For the text-containing cell, return its midpoint in [x, y] coordinate format. 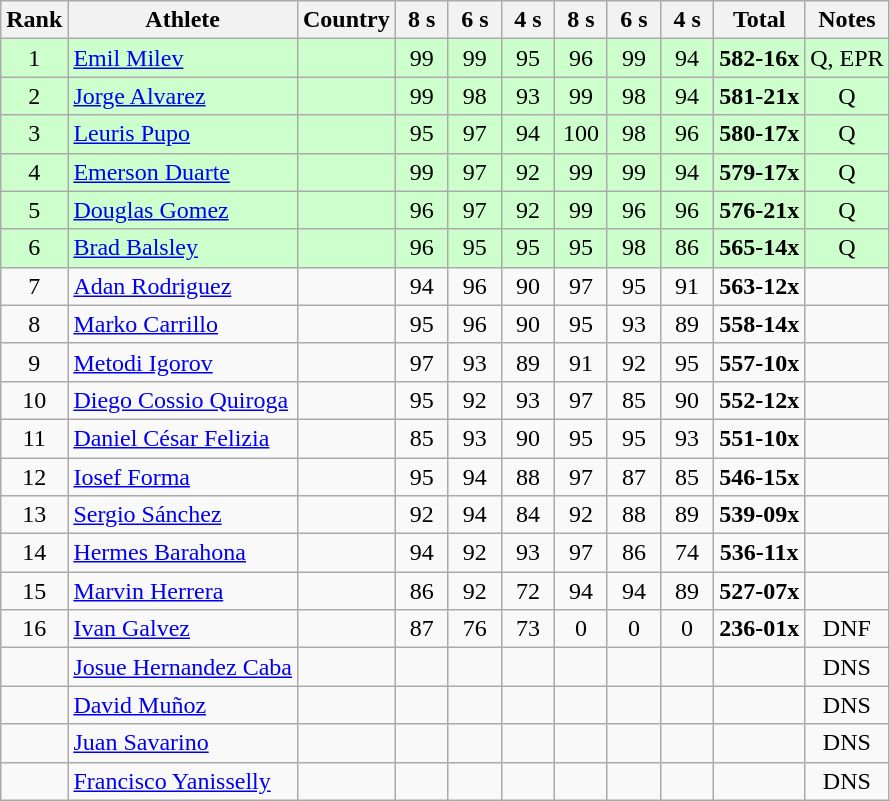
236-01x [760, 629]
13 [34, 515]
Total [760, 20]
Daniel César Felizia [183, 438]
Brad Balsley [183, 248]
Sergio Sánchez [183, 515]
10 [34, 400]
576-21x [760, 210]
16 [34, 629]
Rank [34, 20]
8 [34, 324]
557-10x [760, 362]
552-12x [760, 400]
582-16x [760, 58]
Q, EPR [847, 58]
Iosef Forma [183, 477]
Josue Hernandez Caba [183, 667]
DNF [847, 629]
3 [34, 134]
539-09x [760, 515]
6 [34, 248]
546-15x [760, 477]
Metodi Igorov [183, 362]
12 [34, 477]
Emil Milev [183, 58]
536-11x [760, 553]
527-07x [760, 591]
Marko Carrillo [183, 324]
Marvin Herrera [183, 591]
Diego Cossio Quiroga [183, 400]
15 [34, 591]
Francisco Yanisselly [183, 781]
100 [580, 134]
David Muñoz [183, 705]
Athlete [183, 20]
558-14x [760, 324]
Juan Savarino [183, 743]
565-14x [760, 248]
Hermes Barahona [183, 553]
Jorge Alvarez [183, 96]
Adan Rodriguez [183, 286]
11 [34, 438]
1 [34, 58]
563-12x [760, 286]
73 [528, 629]
2 [34, 96]
4 [34, 172]
Douglas Gomez [183, 210]
551-10x [760, 438]
Notes [847, 20]
Ivan Galvez [183, 629]
Leuris Pupo [183, 134]
Emerson Duarte [183, 172]
9 [34, 362]
76 [474, 629]
84 [528, 515]
579-17x [760, 172]
580-17x [760, 134]
Country [346, 20]
72 [528, 591]
7 [34, 286]
74 [688, 553]
581-21x [760, 96]
14 [34, 553]
5 [34, 210]
